For the text-containing cell, return its midpoint in [X, Y] coordinate format. 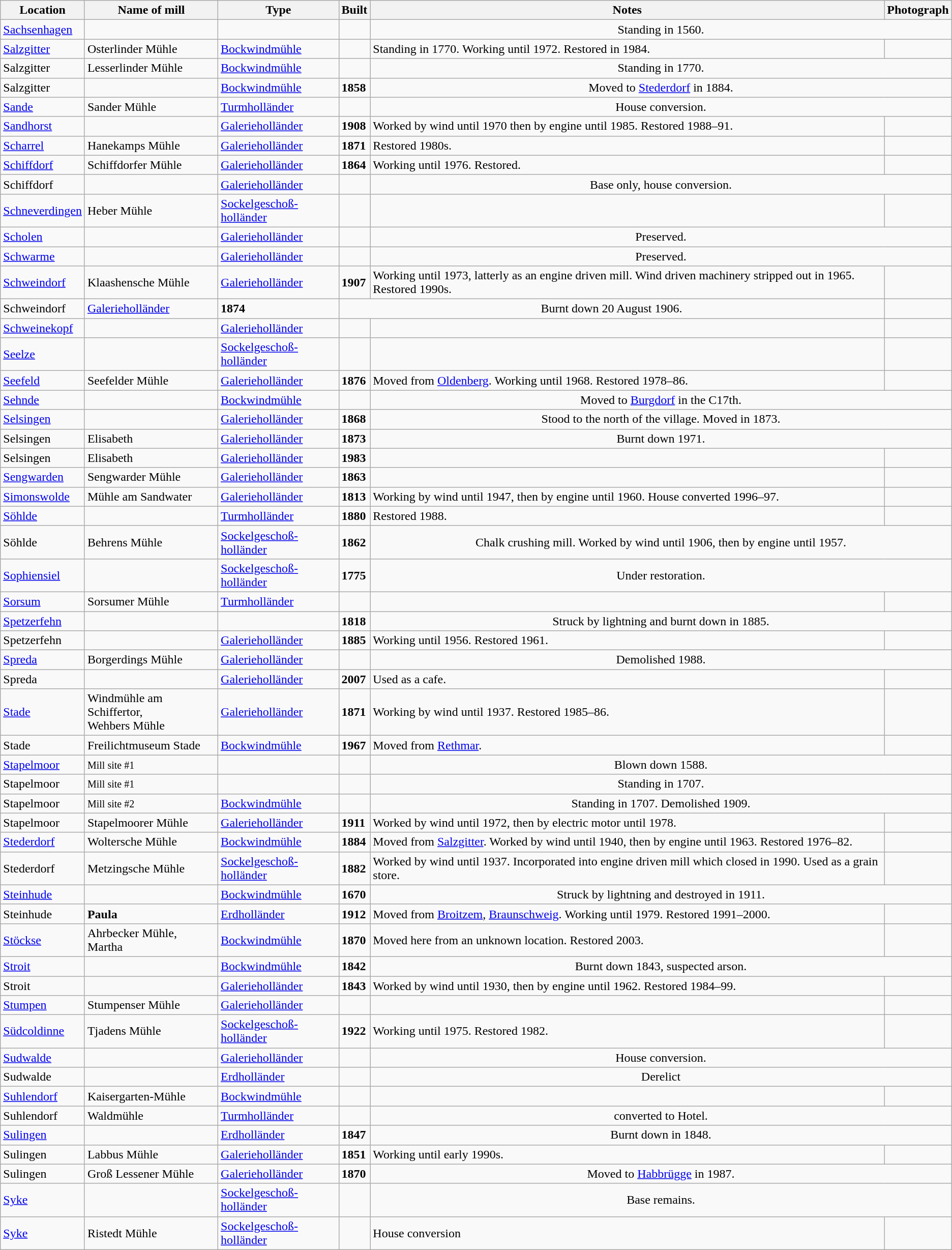
1967 [354, 745]
Working by wind until 1937. Restored 1985–86. [628, 712]
1912 [354, 914]
Moved from Oldenberg. Working until 1968. Restored 1978–86. [628, 381]
Seefeld [43, 381]
1908 [354, 126]
1880 [354, 516]
Burnt down in 1848. [661, 1135]
Schiffdorfer Mühle [151, 165]
Burnt down 1843, suspected arson. [661, 966]
Struck by lightning and destroyed in 1911. [661, 894]
Moved here from an unknown location. Restored 2003. [628, 940]
Sachsenhagen [43, 30]
Scholen [43, 237]
Worked by wind until 1970 then by engine until 1985. Restored 1988–91. [628, 126]
Moved to Stederdorf in 1884. [661, 88]
Name of mill [151, 10]
Ahrbecker Mühle,Martha [151, 940]
1864 [354, 165]
Stumpen [43, 1005]
Under restoration. [661, 575]
Paula [151, 914]
Sehnde [43, 400]
Blown down 1588. [661, 765]
Stumpenser Mühle [151, 1005]
1884 [354, 842]
converted to Hotel. [661, 1116]
Struck by lightning and burnt down in 1885. [661, 621]
Mühle am Sandwater [151, 497]
Burnt down 1971. [661, 439]
Mill site #2 [151, 803]
Moved to Habbrügge in 1987. [661, 1174]
Sengwarder Mühle [151, 477]
Klaashensche Mühle [151, 283]
1858 [354, 88]
Stapelmoorer Mühle [151, 823]
Sande [43, 107]
1874 [279, 309]
1911 [354, 823]
Seefelder Mühle [151, 381]
Seelze [43, 354]
Behrens Mühle [151, 542]
Sorsum [43, 601]
Schweinekopf [43, 328]
Working by wind until 1947, then by engine until 1960. House converted 1996–97. [628, 497]
Worked by wind until 1972, then by electric motor until 1978. [628, 823]
Standing in 1770. Working until 1972. Restored in 1984. [628, 49]
1813 [354, 497]
Working until 1956. Restored 1961. [628, 641]
Sorsumer Mühle [151, 601]
Scharrel [43, 146]
Moved from Broitzem, Braunschweig. Working until 1979. Restored 1991–2000. [628, 914]
Freilichtmuseum Stade [151, 745]
Heber Mühle [151, 211]
Standing in 1707. [661, 784]
1818 [354, 621]
1868 [354, 419]
1882 [354, 868]
Schwarme [43, 256]
1843 [354, 985]
Working until 1973, latterly as an engine driven mill. Wind driven machinery stripped out in 1965. Restored 1990s. [628, 283]
1863 [354, 477]
1775 [354, 575]
2007 [354, 679]
Labbus Mühle [151, 1154]
Lesserlinder Mühle [151, 68]
Restored 1988. [628, 516]
1885 [354, 641]
Worked by wind until 1930, then by engine until 1962. Restored 1984–99. [628, 985]
Osterlinder Mühle [151, 49]
Stöckse [43, 940]
Used as a cafe. [628, 679]
1670 [354, 894]
Südcoldinne [43, 1032]
Metzingsche Mühle [151, 868]
Burnt down 20 August 1906. [611, 309]
Base remains. [661, 1200]
Kaisergarten-Mühle [151, 1096]
Borgerdings Mühle [151, 660]
1842 [354, 966]
Sandhorst [43, 126]
Built [354, 10]
Worked by wind until 1937. Incorporated into engine driven mill which closed in 1990. Used as a grain store. [628, 868]
Base only, house conversion. [661, 184]
Moved from Salzgitter. Worked by wind until 1940, then by engine until 1963. Restored 1976–82. [628, 842]
Moved from Rethmar. [628, 745]
Working until 1976. Restored. [628, 165]
Location [43, 10]
Ristedt Mühle [151, 1233]
Sophiensiel [43, 575]
Working until 1975. Restored 1982. [628, 1032]
Waldmühle [151, 1116]
Chalk crushing mill. Worked by wind until 1906, then by engine until 1957. [661, 542]
Schneverdingen [43, 211]
1873 [354, 439]
Simonswolde [43, 497]
1983 [354, 458]
Sengwarden [43, 477]
Standing in 1770. [661, 68]
Demolished 1988. [661, 660]
Type [279, 10]
House conversion [628, 1233]
Windmühle am Schiffertor,Wehbers Mühle [151, 712]
Derelict [661, 1077]
Stood to the north of the village. Moved in 1873. [661, 419]
1851 [354, 1154]
Groß Lessener Mühle [151, 1174]
Notes [628, 10]
Standing in 1560. [661, 30]
Photograph [918, 10]
Sander Mühle [151, 107]
Working until early 1990s. [628, 1154]
1907 [354, 283]
1847 [354, 1135]
Hanekamps Mühle [151, 146]
Standing in 1707. Demolished 1909. [661, 803]
1922 [354, 1032]
1862 [354, 542]
Tjadens Mühle [151, 1032]
Moved to Burgdorf in the C17th. [661, 400]
1876 [354, 381]
Woltersche Mühle [151, 842]
Restored 1980s. [628, 146]
